For the text-containing cell, return its midpoint in [x, y] coordinate format. 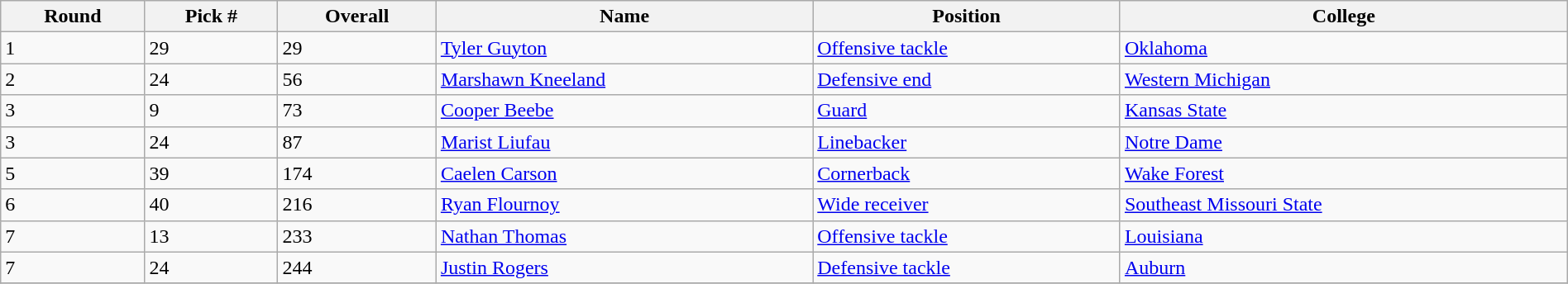
Notre Dame [1343, 142]
Position [967, 17]
College [1343, 17]
Southeast Missouri State [1343, 205]
Wide receiver [967, 205]
Cornerback [967, 173]
Nathan Thomas [624, 236]
Marshawn Kneeland [624, 79]
1 [73, 48]
Tyler Guyton [624, 48]
216 [357, 205]
Oklahoma [1343, 48]
Round [73, 17]
5 [73, 173]
Name [624, 17]
56 [357, 79]
Overall [357, 17]
Kansas State [1343, 111]
Pick # [212, 17]
Defensive tackle [967, 267]
Louisiana [1343, 236]
87 [357, 142]
Defensive end [967, 79]
Justin Rogers [624, 267]
6 [73, 205]
Wake Forest [1343, 173]
9 [212, 111]
13 [212, 236]
2 [73, 79]
39 [212, 173]
244 [357, 267]
Cooper Beebe [624, 111]
Western Michigan [1343, 79]
Marist Liufau [624, 142]
Linebacker [967, 142]
Auburn [1343, 267]
73 [357, 111]
40 [212, 205]
233 [357, 236]
174 [357, 173]
Guard [967, 111]
Ryan Flournoy [624, 205]
Caelen Carson [624, 173]
